Identify which cell holds the provided text, then report its (X, Y) central coordinate. 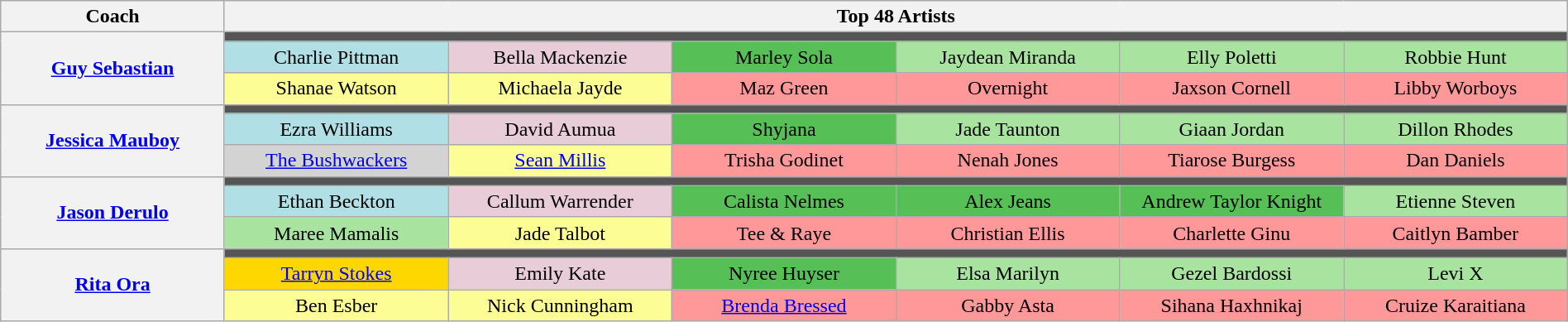
Jessica Mauboy (112, 141)
Guy Sebastian (112, 68)
Cruize Karaitiana (1456, 305)
Alex Jeans (1007, 201)
Jason Derulo (112, 212)
Jade Taunton (1007, 129)
Tiarose Burgess (1232, 161)
Caitlyn Bamber (1456, 233)
Christian Ellis (1007, 233)
Ben Esber (336, 305)
Jade Talbot (561, 233)
Rita Ora (112, 285)
Maz Green (784, 89)
Nenah Jones (1007, 161)
Elsa Marilyn (1007, 273)
Ethan Beckton (336, 201)
Libby Worboys (1456, 89)
Coach (112, 17)
Elly Poletti (1232, 57)
Maree Mamalis (336, 233)
Sean Millis (561, 161)
Overnight (1007, 89)
Jaydean Miranda (1007, 57)
Gezel Bardossi (1232, 273)
Giaan Jordan (1232, 129)
Jaxson Cornell (1232, 89)
Brenda Bressed (784, 305)
Shyjana (784, 129)
David Aumua (561, 129)
Sihana Haxhnikaj (1232, 305)
Nyree Huyser (784, 273)
Calista Nelmes (784, 201)
Shanae Watson (336, 89)
Top 48 Artists (896, 17)
Michaela Jayde (561, 89)
Ezra Williams (336, 129)
Charlette Ginu (1232, 233)
Tarryn Stokes (336, 273)
Etienne Steven (1456, 201)
Dan Daniels (1456, 161)
Levi X (1456, 273)
Robbie Hunt (1456, 57)
Dillon Rhodes (1456, 129)
Marley Sola (784, 57)
Callum Warrender (561, 201)
Nick Cunningham (561, 305)
Charlie Pittman (336, 57)
The Bushwackers (336, 161)
Bella Mackenzie (561, 57)
Andrew Taylor Knight (1232, 201)
Tee & Raye (784, 233)
Gabby Asta (1007, 305)
Emily Kate (561, 273)
Trisha Godinet (784, 161)
